For the text-containing cell, return its midpoint in [x, y] coordinate format. 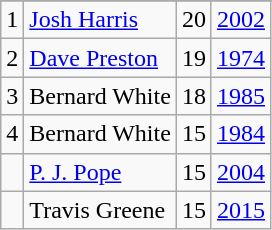
1974 [240, 58]
1985 [240, 96]
3 [12, 96]
1 [12, 20]
Josh Harris [100, 20]
2004 [240, 172]
P. J. Pope [100, 172]
2015 [240, 210]
Travis Greene [100, 210]
2 [12, 58]
2002 [240, 20]
19 [194, 58]
Dave Preston [100, 58]
18 [194, 96]
20 [194, 20]
4 [12, 134]
1984 [240, 134]
